Determine the (X, Y) coordinate at the center of the cell enclosing the given text.  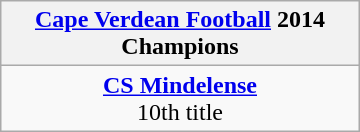
CS Mindelense10th title (180, 98)
Cape Verdean Football 2014Champions (180, 34)
